Provide the (x, y) coordinate of the cell's center where the given text is located.  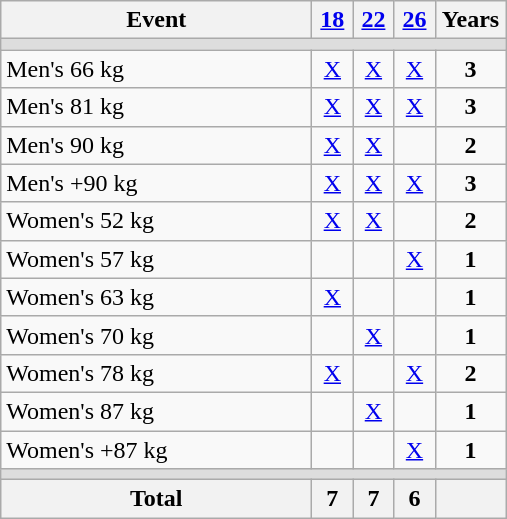
22 (374, 20)
Men's 66 kg (156, 69)
Women's 57 kg (156, 259)
Women's 70 kg (156, 335)
Total (156, 499)
Men's +90 kg (156, 183)
18 (332, 20)
6 (414, 499)
Women's 63 kg (156, 297)
Women's 87 kg (156, 411)
Years (470, 20)
Women's 52 kg (156, 221)
Event (156, 20)
Women's 78 kg (156, 373)
Men's 90 kg (156, 145)
Men's 81 kg (156, 107)
26 (414, 20)
Women's +87 kg (156, 449)
